Extract the [X, Y] coordinate from the center of the cell holding the provided text.  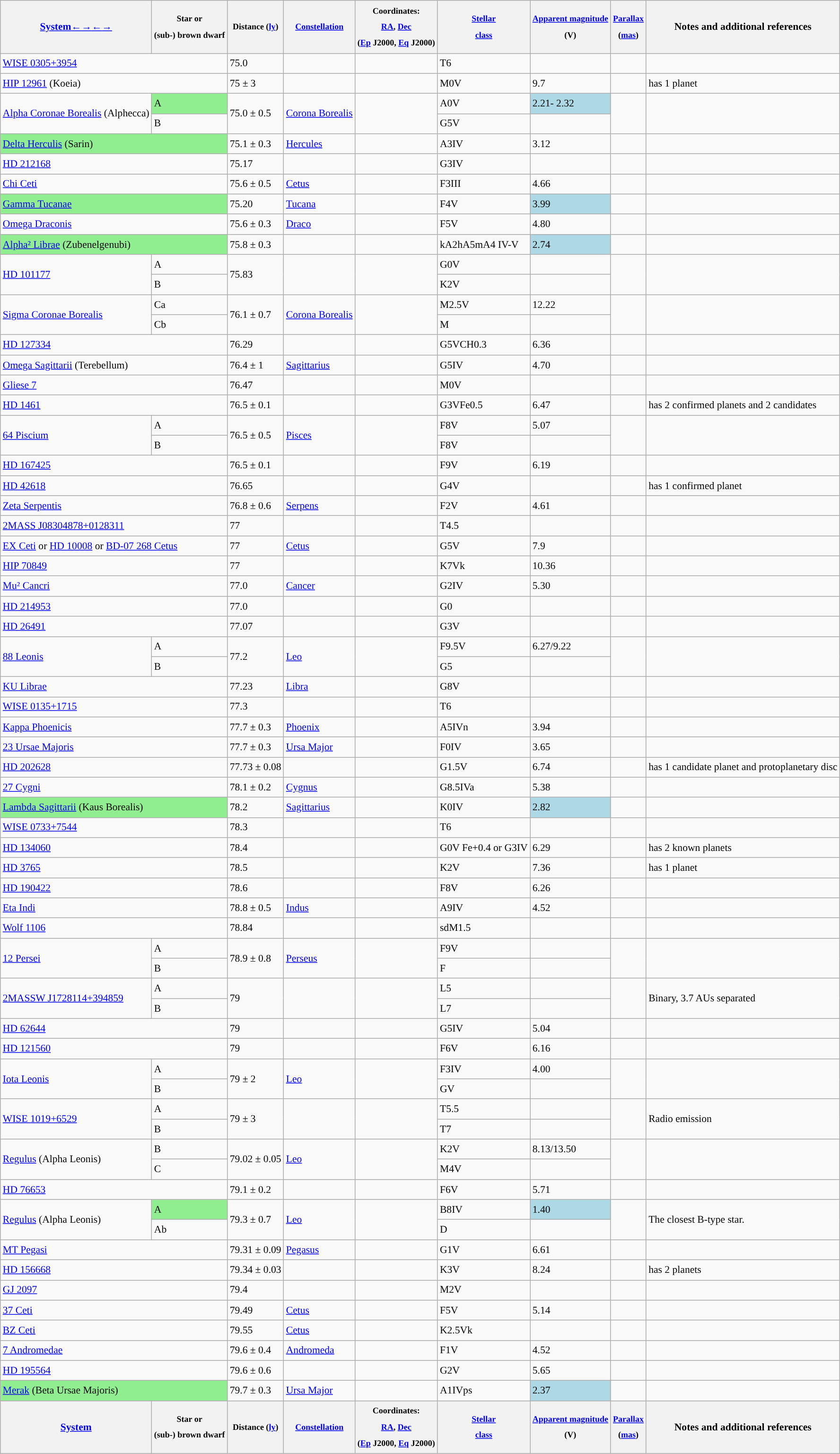
System [76, 1427]
78.2 [255, 808]
Cb [190, 325]
8.13/13.50 [570, 1149]
G0V Fe+0.4 or G3IV [484, 848]
12.22 [570, 305]
WISE 0135+1715 [114, 707]
79.55 [255, 1330]
7.9 [570, 546]
Merak (Beta Ursae Majoris) [114, 1391]
7 Andromedae [114, 1351]
HD 121560 [114, 1049]
EX Ceti or HD 10008 or BD-07 268 Cetus [114, 546]
Binary, 3.7 AUs separated [743, 999]
has 2 known planets [743, 848]
79.7 ± 0.3 [255, 1391]
K2.5Vk [484, 1330]
4.70 [570, 365]
9.7 [570, 83]
37 Ceti [114, 1310]
HD 62644 [114, 1029]
6.74 [570, 767]
2MASSW J1728114+394859 [76, 999]
6.27/9.22 [570, 647]
MT Pegasi [114, 1250]
Kappa Phoenicis [114, 727]
WISE 0733+7544 [114, 828]
78.1 ± 0.2 [255, 788]
HD 26491 [114, 626]
Andromeda [320, 1351]
A9IV [484, 908]
Ab [190, 1230]
HD 101177 [76, 274]
5.14 [570, 1310]
79.4 [255, 1290]
2.74 [570, 245]
HD 1461 [114, 406]
79.6 ± 0.4 [255, 1351]
79.31 ± 0.09 [255, 1250]
77.23 [255, 687]
23 Ursae Majoris [114, 747]
76.1 ± 0.7 [255, 315]
12 Persei [76, 958]
A3IV [484, 144]
A0V [484, 104]
Serpens [320, 506]
2.21- 2.32 [570, 104]
M4V [484, 1169]
HD 195564 [114, 1371]
79.1 ± 0.2 [255, 1190]
kA2hA5mA4 IV-V [484, 245]
4.80 [570, 224]
G8.5IVa [484, 788]
4.61 [570, 506]
5.71 [570, 1190]
76.29 [255, 345]
88 Leonis [76, 657]
has 2 planets [743, 1270]
75.6 ± 0.3 [255, 224]
79.3 ± 0.7 [255, 1219]
7.36 [570, 868]
5.65 [570, 1371]
27 Cygni [114, 788]
5.38 [570, 788]
B8IV [484, 1210]
Ca [190, 305]
75.83 [255, 274]
BZ Ceti [114, 1330]
HIP 12961 (Koeia) [114, 83]
A1IVps [484, 1391]
HD 202628 [114, 767]
75.8 ± 0.3 [255, 245]
Tucana [320, 204]
has 1 confirmed planet [743, 486]
1.40 [570, 1210]
KU Librae [114, 687]
G5 [484, 667]
F0IV [484, 747]
System←→←→ [76, 27]
F1V [484, 1351]
F [484, 969]
HD 167425 [114, 465]
79.34 ± 0.03 [255, 1270]
78.5 [255, 868]
76.65 [255, 486]
77.73 ± 0.08 [255, 767]
Hercules [320, 144]
T5.5 [484, 1110]
HD 156668 [114, 1270]
Gamma Tucanae [114, 204]
75.0 ± 0.5 [255, 114]
HD 212168 [114, 165]
6.26 [570, 888]
5.07 [570, 426]
Alpha² Librae (Zubenelgenubi) [114, 245]
HD 42618 [114, 486]
A5IVn [484, 727]
WISE 1019+6529 [76, 1119]
G5VCH0.3 [484, 345]
Mu² Cancri [114, 587]
G1V [484, 1250]
76.4 ± 1 [255, 365]
77.2 [255, 657]
Omega Draconis [114, 224]
77.3 [255, 707]
75.20 [255, 204]
G3IV [484, 165]
D [484, 1230]
Sigma Coronae Borealis [76, 315]
HD 3765 [114, 868]
6.36 [570, 345]
HD 190422 [114, 888]
Indus [320, 908]
Eta Indi [114, 908]
G4V [484, 486]
78.8 ± 0.5 [255, 908]
M2V [484, 1290]
5.04 [570, 1029]
G2IV [484, 587]
64 Piscium [76, 435]
2.82 [570, 808]
GJ 2097 [114, 1290]
76.8 ± 0.6 [255, 506]
HD 134060 [114, 848]
Cancer [320, 587]
75 ± 3 [255, 83]
T4.5 [484, 526]
2.37 [570, 1391]
3.94 [570, 727]
F4V [484, 204]
3.99 [570, 204]
HD 76653 [114, 1190]
T7 [484, 1130]
78.3 [255, 828]
M2.5V [484, 305]
78.6 [255, 888]
2MASS J08304878+0128311 [114, 526]
F9.5V [484, 647]
HD 127334 [114, 345]
6.16 [570, 1049]
79.6 ± 0.6 [255, 1371]
has 2 confirmed planets and 2 candidates [743, 406]
HIP 70849 [114, 567]
sdM1.5 [484, 928]
5.30 [570, 587]
Radio emission [743, 1119]
79.02 ± 0.05 [255, 1160]
has 1 candidate planet and protoplanetary disc [743, 767]
F2V [484, 506]
Alpha Coronae Borealis (Alphecca) [76, 114]
75.0 [255, 63]
Chi Ceti [114, 184]
Pegasus [320, 1250]
G3V [484, 626]
Wolf 1106 [114, 928]
Phoenix [320, 727]
GV [484, 1089]
6.19 [570, 465]
K7Vk [484, 567]
L7 [484, 1008]
M [484, 325]
78.9 ± 0.8 [255, 958]
G0V [484, 265]
L5 [484, 989]
8.24 [570, 1270]
Pisces [320, 435]
K3V [484, 1270]
G3VFe0.5 [484, 406]
79 ± 2 [255, 1079]
F3III [484, 184]
Libra [320, 687]
77.07 [255, 626]
Delta Herculis (Sarin) [114, 144]
Draco [320, 224]
4.66 [570, 184]
Zeta Serpentis [114, 506]
Perseus [320, 958]
C [190, 1169]
G0 [484, 606]
6.29 [570, 848]
76.47 [255, 385]
75.1 ± 0.3 [255, 144]
G2V [484, 1371]
78.84 [255, 928]
79 ± 3 [255, 1119]
K0IV [484, 808]
6.61 [570, 1250]
WISE 0305+3954 [114, 63]
Gliese 7 [114, 385]
Iota Leonis [76, 1079]
Cygnus [320, 788]
75.17 [255, 165]
Lambda Sagittarii (Kaus Borealis) [114, 808]
4.00 [570, 1069]
79.49 [255, 1310]
6.47 [570, 406]
F3IV [484, 1069]
G1.5V [484, 767]
HD 214953 [114, 606]
G8V [484, 687]
76.5 ± 0.5 [255, 435]
3.12 [570, 144]
Omega Sagittarii (Terebellum) [114, 365]
78.4 [255, 848]
10.36 [570, 567]
3.65 [570, 747]
The closest B-type star. [743, 1219]
75.6 ± 0.5 [255, 184]
